Identify which cell holds the provided text, then report its [x, y] central coordinate. 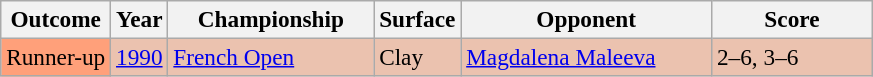
French Open [271, 57]
Championship [271, 19]
Outcome [56, 19]
Score [792, 19]
Opponent [586, 19]
Magdalena Maleeva [586, 57]
Year [140, 19]
2–6, 3–6 [792, 57]
Surface [418, 19]
Clay [418, 57]
1990 [140, 57]
Runner-up [56, 57]
